Locate the cell with the specified text and output its (x, y) center coordinate. 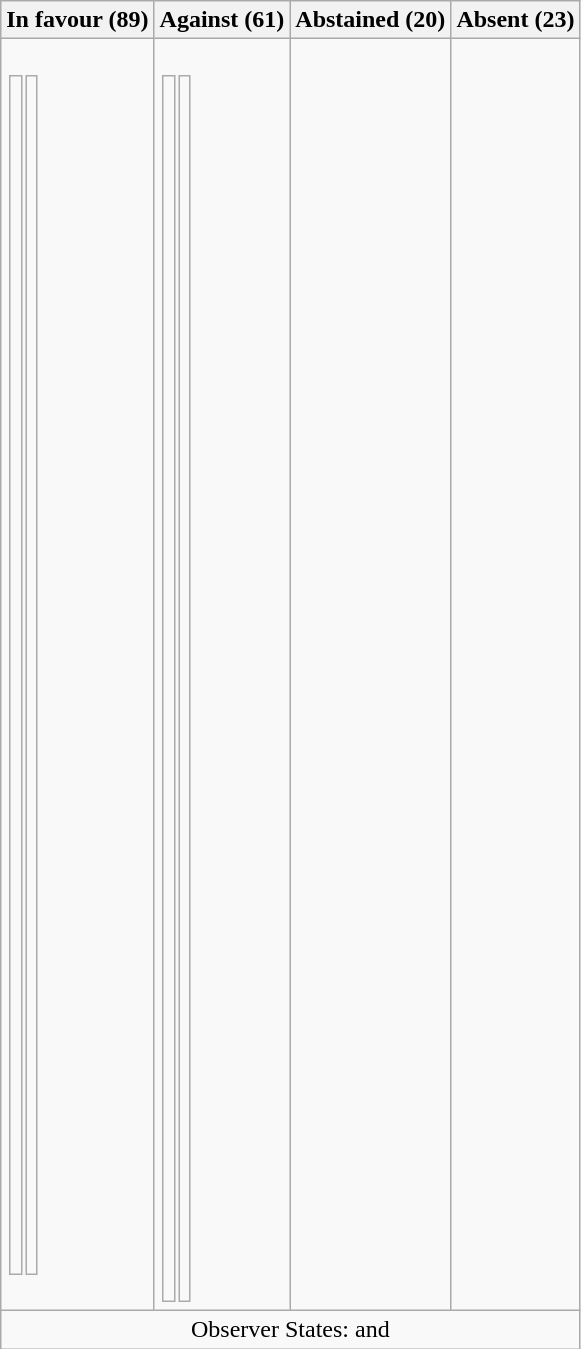
Absent (23) (516, 20)
In favour (89) (78, 20)
Observer States: and (290, 1329)
Against (61) (222, 20)
Abstained (20) (370, 20)
